Provide the (x, y) coordinate of the cell's center where the given text is located.  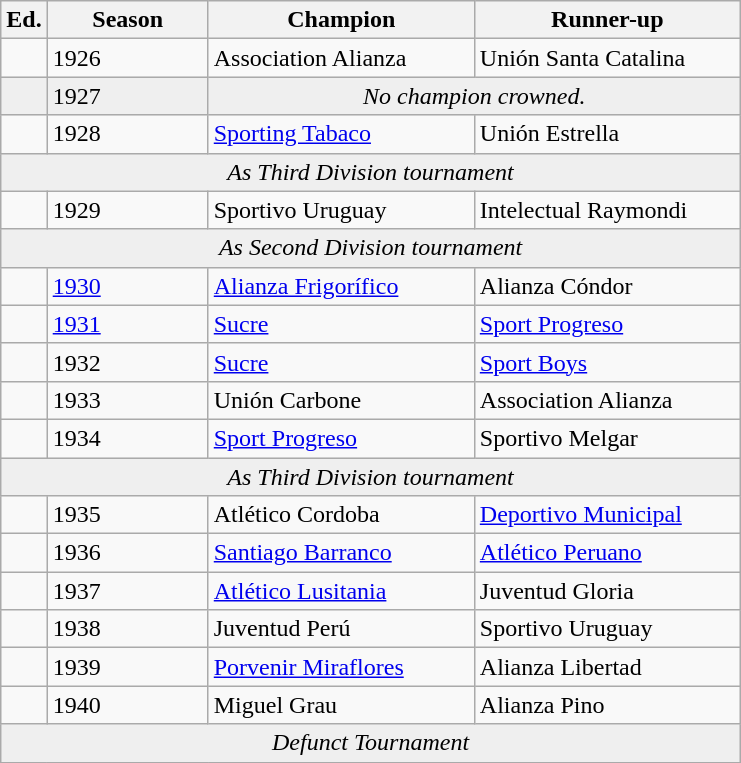
1936 (128, 553)
Juventud Perú (341, 629)
Deportivo Municipal (607, 515)
Unión Estrella (607, 134)
Defunct Tournament (371, 743)
Juventud Gloria (607, 591)
1940 (128, 705)
Alianza Cóndor (607, 286)
1926 (128, 58)
1937 (128, 591)
1930 (128, 286)
As Second Division tournament (371, 248)
Sporting Tabaco (341, 134)
1939 (128, 667)
1929 (128, 210)
1927 (128, 96)
1935 (128, 515)
Porvenir Miraflores (341, 667)
Ed. (24, 20)
Season (128, 20)
Sport Boys (607, 362)
1931 (128, 324)
Alianza Libertad (607, 667)
Unión Santa Catalina (607, 58)
Runner-up (607, 20)
1928 (128, 134)
1938 (128, 629)
1933 (128, 400)
Alianza Frigorífico (341, 286)
1934 (128, 438)
Intelectual Raymondi (607, 210)
Alianza Pino (607, 705)
Atlético Peruano (607, 553)
Unión Carbone (341, 400)
Miguel Grau (341, 705)
Sportivo Melgar (607, 438)
No champion crowned. (474, 96)
Atlético Cordoba (341, 515)
Champion (341, 20)
Santiago Barranco (341, 553)
Atlético Lusitania (341, 591)
1932 (128, 362)
